Pinpoint the cell where the given text exists, returning its (x, y) midpoint coordinate. 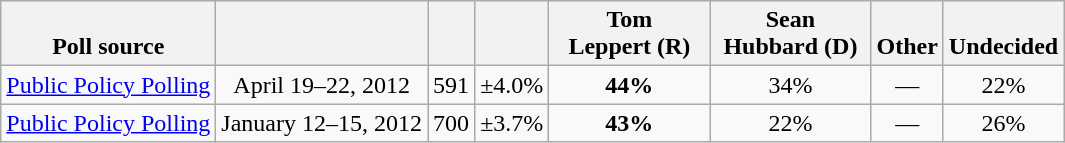
TomLeppert (R) (630, 34)
Undecided (1003, 34)
43% (630, 123)
591 (452, 85)
700 (452, 123)
±3.7% (512, 123)
±4.0% (512, 85)
34% (790, 85)
44% (630, 85)
SeanHubbard (D) (790, 34)
April 19–22, 2012 (322, 85)
Other (907, 34)
January 12–15, 2012 (322, 123)
Poll source (108, 34)
26% (1003, 123)
